For the text-containing cell, return its midpoint in [x, y] coordinate format. 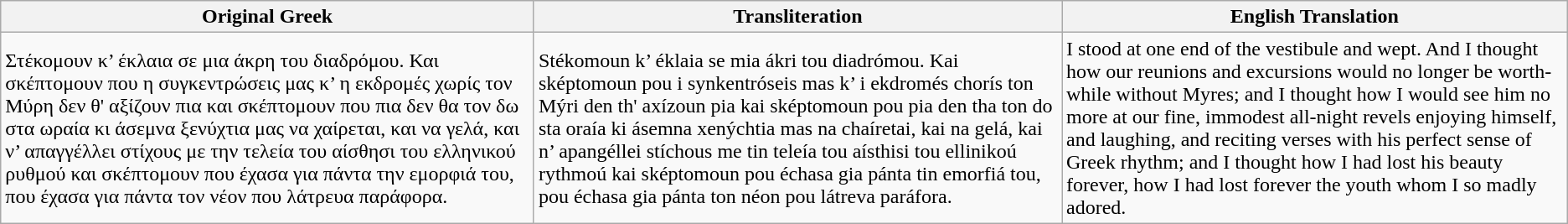
Original Greek [268, 17]
English Translation [1315, 17]
Transliteration [797, 17]
